Find where the given text appears and provide that cell's center as (X, Y) coordinate. 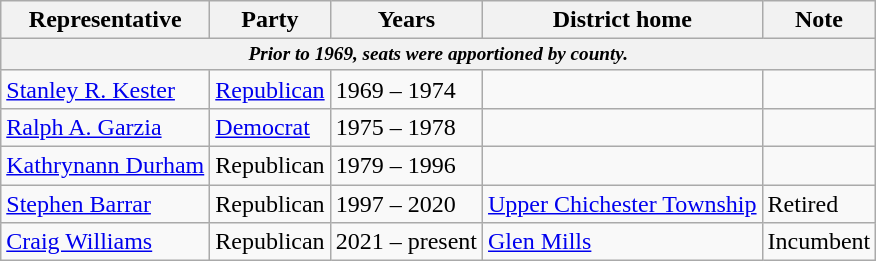
District home (623, 20)
Incumbent (819, 242)
Kathrynann Durham (106, 166)
1997 – 2020 (406, 204)
1979 – 1996 (406, 166)
Party (270, 20)
Stanley R. Kester (106, 89)
Prior to 1969, seats were apportioned by county. (438, 55)
Glen Mills (623, 242)
Years (406, 20)
Democrat (270, 128)
Note (819, 20)
Representative (106, 20)
Ralph A. Garzia (106, 128)
Upper Chichester Township (623, 204)
Craig Williams (106, 242)
2021 – present (406, 242)
1975 – 1978 (406, 128)
Stephen Barrar (106, 204)
Retired (819, 204)
1969 – 1974 (406, 89)
